Determine the (x, y) coordinate at the center of the cell enclosing the given text.  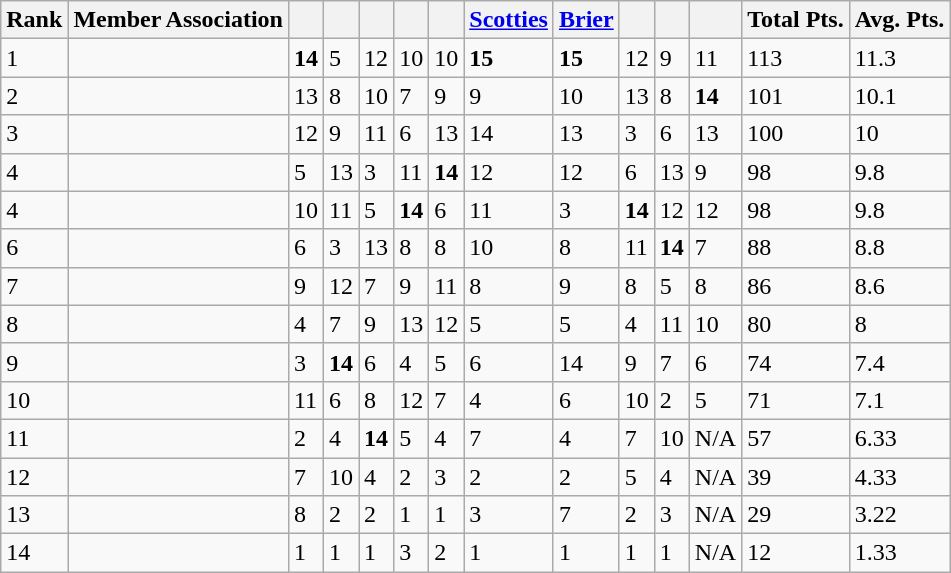
Member Association (178, 20)
7.1 (900, 400)
86 (796, 286)
8.6 (900, 286)
1.33 (900, 553)
Avg. Pts. (900, 20)
100 (796, 134)
101 (796, 96)
10.1 (900, 96)
74 (796, 362)
Rank (34, 20)
57 (796, 438)
Scotties (509, 20)
7.4 (900, 362)
8.8 (900, 248)
Total Pts. (796, 20)
80 (796, 324)
11.3 (900, 58)
88 (796, 248)
71 (796, 400)
113 (796, 58)
4.33 (900, 477)
6.33 (900, 438)
Brier (586, 20)
39 (796, 477)
29 (796, 515)
3.22 (900, 515)
